Search for the cell housing the specified text and yield its [x, y] center coordinate. 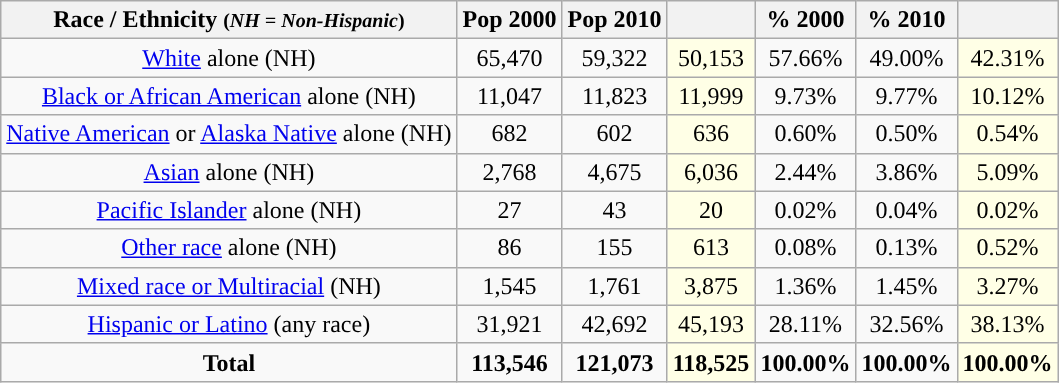
50,153 [711, 58]
Black or African American alone (NH) [229, 96]
2,768 [510, 172]
3.86% [906, 172]
1.36% [806, 286]
5.09% [1008, 172]
42.31% [1008, 58]
613 [711, 248]
White alone (NH) [229, 58]
Asian alone (NH) [229, 172]
57.66% [806, 58]
0.52% [1008, 248]
Hispanic or Latino (any race) [229, 324]
20 [711, 210]
602 [614, 134]
10.12% [1008, 96]
% 2000 [806, 20]
9.73% [806, 96]
121,073 [614, 362]
0.60% [806, 134]
118,525 [711, 362]
113,546 [510, 362]
45,193 [711, 324]
1.45% [906, 286]
Mixed race or Multiracial (NH) [229, 286]
% 2010 [906, 20]
155 [614, 248]
32.56% [906, 324]
3.27% [1008, 286]
27 [510, 210]
Pop 2010 [614, 20]
682 [510, 134]
636 [711, 134]
Native American or Alaska Native alone (NH) [229, 134]
43 [614, 210]
11,047 [510, 96]
49.00% [906, 58]
28.11% [806, 324]
4,675 [614, 172]
65,470 [510, 58]
42,692 [614, 324]
Pacific Islander alone (NH) [229, 210]
Race / Ethnicity (NH = Non-Hispanic) [229, 20]
6,036 [711, 172]
1,545 [510, 286]
3,875 [711, 286]
0.04% [906, 210]
Other race alone (NH) [229, 248]
0.54% [1008, 134]
86 [510, 248]
2.44% [806, 172]
59,322 [614, 58]
0.08% [806, 248]
1,761 [614, 286]
11,823 [614, 96]
9.77% [906, 96]
11,999 [711, 96]
Total [229, 362]
31,921 [510, 324]
0.13% [906, 248]
38.13% [1008, 324]
0.50% [906, 134]
Pop 2000 [510, 20]
